Capture the cell that displays the provided text and extract its [X, Y] central coordinate. 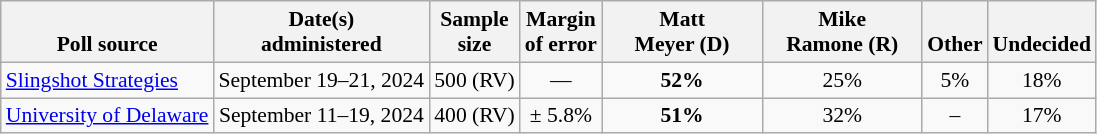
32% [842, 116]
Samplesize [474, 32]
University of Delaware [108, 116]
25% [842, 80]
± 5.8% [561, 116]
400 (RV) [474, 116]
Other [954, 32]
Slingshot Strategies [108, 80]
September 11–19, 2024 [321, 116]
Marginof error [561, 32]
— [561, 80]
500 (RV) [474, 80]
17% [1042, 116]
51% [682, 116]
– [954, 116]
18% [1042, 80]
Undecided [1042, 32]
52% [682, 80]
MattMeyer (D) [682, 32]
Date(s)administered [321, 32]
5% [954, 80]
Poll source [108, 32]
September 19–21, 2024 [321, 80]
MikeRamone (R) [842, 32]
